From the cell containing the given text, extract its center point as (X, Y) coordinate. 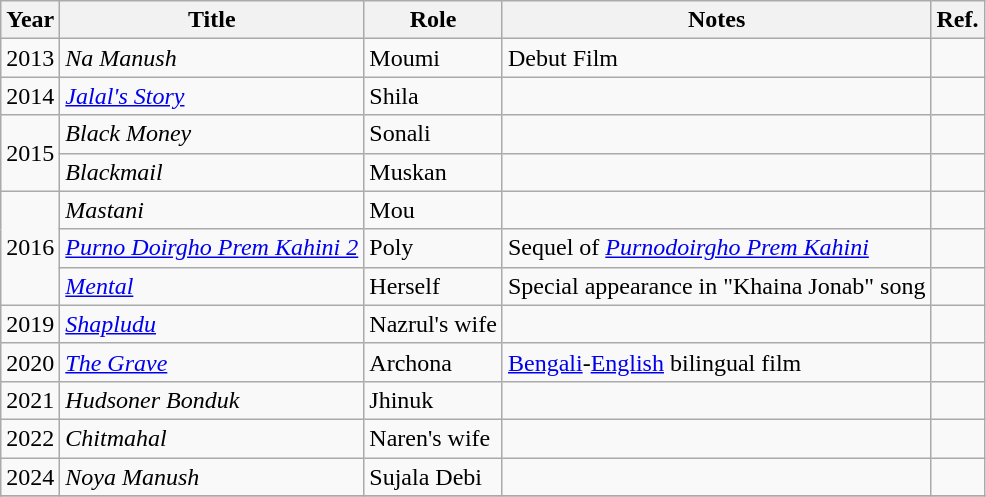
Bengali-English bilingual film (716, 362)
Ref. (958, 20)
Archona (434, 362)
2020 (30, 362)
Title (212, 20)
Purno Doirgho Prem Kahini 2 (212, 248)
Muskan (434, 172)
Mastani (212, 210)
Shapludu (212, 324)
Poly (434, 248)
Hudsoner Bonduk (212, 400)
Year (30, 20)
Sonali (434, 134)
Jhinuk (434, 400)
Role (434, 20)
Debut Film (716, 58)
Naren's wife (434, 438)
Nazrul's wife (434, 324)
The Grave (212, 362)
2019 (30, 324)
Sujala Debi (434, 477)
Chitmahal (212, 438)
Mou (434, 210)
2016 (30, 248)
2013 (30, 58)
2024 (30, 477)
Na Manush (212, 58)
Sequel of Purnodoirgho Prem Kahini (716, 248)
Blackmail (212, 172)
Notes (716, 20)
Herself (434, 286)
Black Money (212, 134)
2021 (30, 400)
2015 (30, 153)
Noya Manush (212, 477)
Special appearance in "Khaina Jonab" song (716, 286)
2014 (30, 96)
2022 (30, 438)
Moumi (434, 58)
Mental (212, 286)
Jalal's Story (212, 96)
Shila (434, 96)
